Capture the cell that displays the provided text and extract its (X, Y) central coordinate. 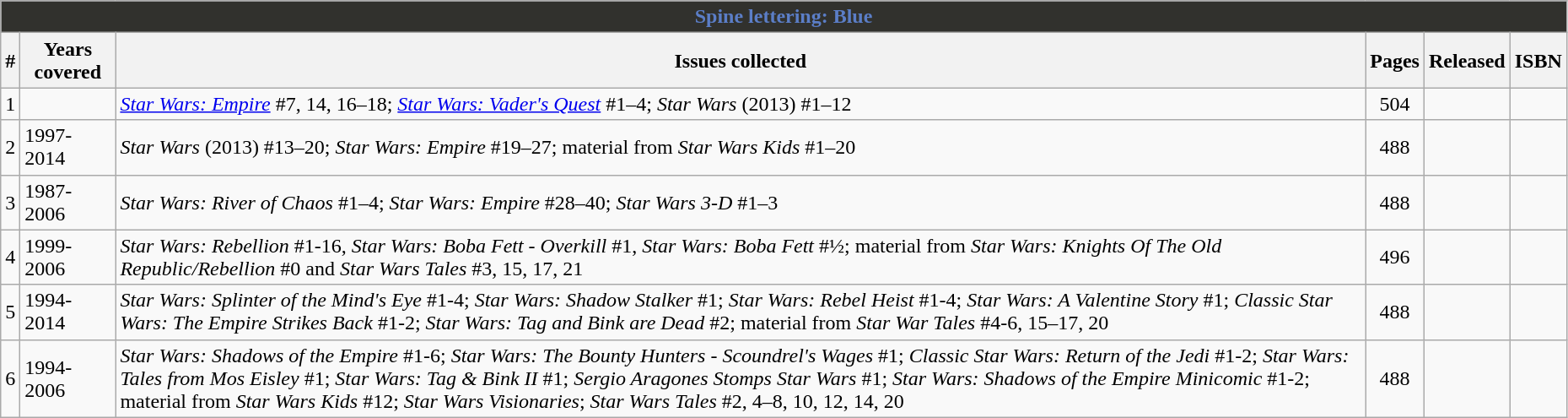
Issues collected (741, 61)
Star Wars: River of Chaos #1–4; Star Wars: Empire #28–40; Star Wars 3-D #1–3 (741, 203)
Star Wars: Empire #7, 14, 16–18; Star Wars: Vader's Quest #1–4; Star Wars (2013) #1–12 (741, 104)
504 (1395, 104)
1994-2006 (67, 378)
ISBN (1538, 61)
5 (10, 312)
2 (10, 147)
3 (10, 203)
Released (1467, 61)
1994-2014 (67, 312)
1987-2006 (67, 203)
Years covered (67, 61)
Spine lettering: Blue (784, 17)
6 (10, 378)
Pages (1395, 61)
1997-2014 (67, 147)
1 (10, 104)
4 (10, 257)
Star Wars (2013) #13–20; Star Wars: Empire #19–27; material from Star Wars Kids #1–20 (741, 147)
# (10, 61)
1999-2006 (67, 257)
496 (1395, 257)
